Search for the cell housing the specified text and yield its [X, Y] center coordinate. 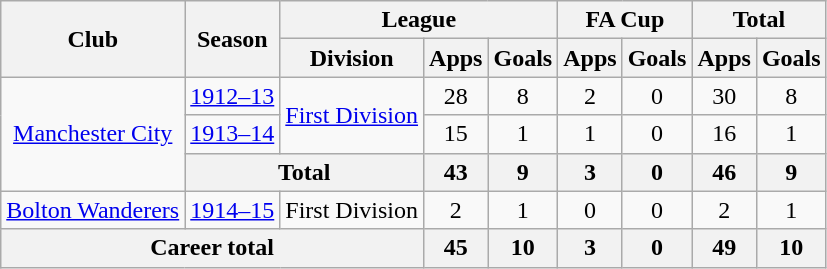
15 [456, 134]
League [419, 20]
46 [724, 172]
Bolton Wanderers [93, 210]
Division [352, 58]
49 [724, 248]
1914–15 [232, 210]
16 [724, 134]
Season [232, 39]
1912–13 [232, 96]
Career total [212, 248]
45 [456, 248]
43 [456, 172]
Club [93, 39]
1913–14 [232, 134]
30 [724, 96]
Manchester City [93, 134]
FA Cup [625, 20]
28 [456, 96]
